Output the [X, Y] coordinate of the center of the cell containing the given text.  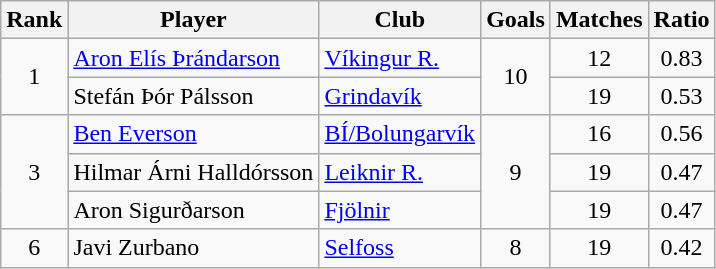
Leiknir R. [400, 172]
9 [516, 172]
Víkingur R. [400, 58]
Selfoss [400, 248]
8 [516, 248]
1 [34, 77]
Fjölnir [400, 210]
Javi Zurbano [194, 248]
Ben Everson [194, 134]
Club [400, 20]
BÍ/Bolungarvík [400, 134]
6 [34, 248]
10 [516, 77]
Goals [516, 20]
Stefán Þór Pálsson [194, 96]
0.56 [682, 134]
Aron Sigurðarson [194, 210]
Grindavík [400, 96]
Hilmar Árni Halldórsson [194, 172]
Aron Elís Þrándarson [194, 58]
0.83 [682, 58]
16 [599, 134]
Ratio [682, 20]
Matches [599, 20]
0.42 [682, 248]
12 [599, 58]
Player [194, 20]
Rank [34, 20]
3 [34, 172]
0.53 [682, 96]
